Capture the cell that displays the provided text and extract its [X, Y] central coordinate. 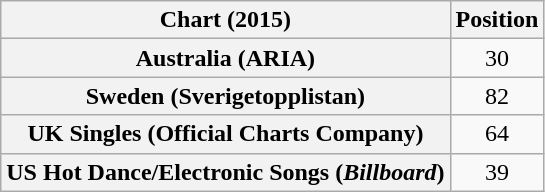
UK Singles (Official Charts Company) [226, 134]
Sweden (Sverigetopplistan) [226, 96]
Chart (2015) [226, 20]
82 [497, 96]
39 [497, 172]
Position [497, 20]
30 [497, 58]
US Hot Dance/Electronic Songs (Billboard) [226, 172]
Australia (ARIA) [226, 58]
64 [497, 134]
